From the cell containing the given text, extract its center point as [x, y] coordinate. 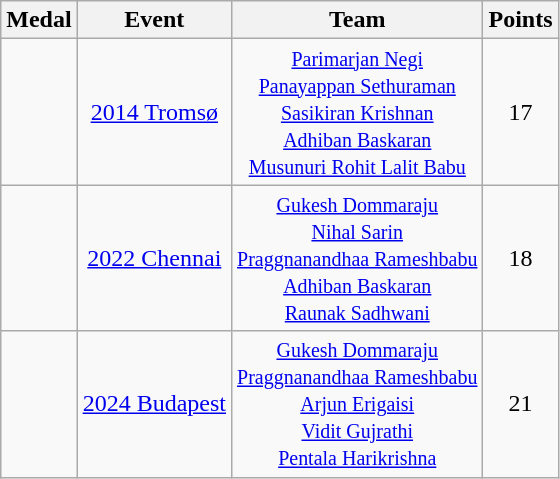
Medal [39, 20]
21 [520, 404]
2022 Chennai [154, 258]
17 [520, 112]
2014 Tromsø [154, 112]
Team [358, 20]
2024 Budapest [154, 404]
Parimarjan NegiPanayappan SethuramanSasikiran KrishnanAdhiban BaskaranMusunuri Rohit Lalit Babu [358, 112]
18 [520, 258]
Points [520, 20]
Event [154, 20]
Gukesh DommarajuNihal SarinPraggnanandhaa RameshbabuAdhiban BaskaranRaunak Sadhwani [358, 258]
Gukesh DommarajuPraggnanandhaa RameshbabuArjun ErigaisiVidit GujrathiPentala Harikrishna [358, 404]
